Return (x, y) of the center of cell containing provided text 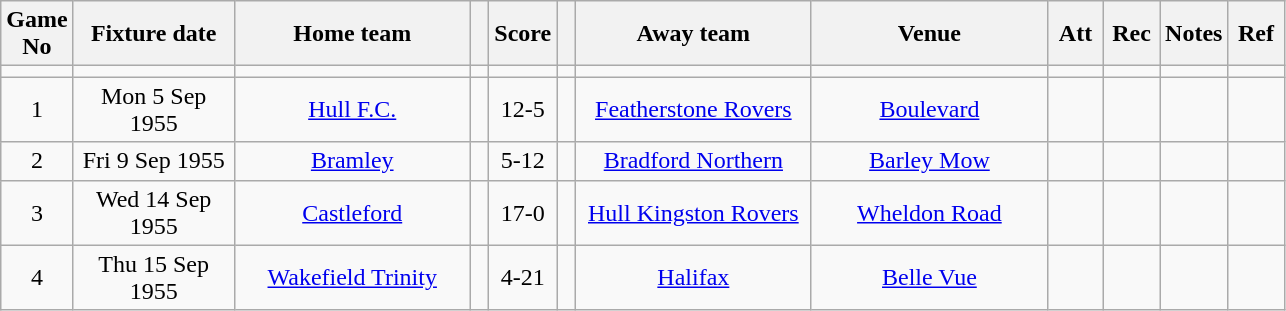
Venue (929, 34)
Away team (693, 34)
Mon 5 Sep 1955 (154, 110)
Rec (1132, 34)
Wed 14 Sep 1955 (154, 212)
Castleford (352, 212)
12-5 (523, 110)
Hull Kingston Rovers (693, 212)
Notes (1194, 34)
Boulevard (929, 110)
Bramley (352, 161)
Bradford Northern (693, 161)
Wakefield Trinity (352, 278)
Belle Vue (929, 278)
Score (523, 34)
5-12 (523, 161)
Ref (1256, 34)
1 (37, 110)
Halifax (693, 278)
Thu 15 Sep 1955 (154, 278)
Home team (352, 34)
Fixture date (154, 34)
4 (37, 278)
Att (1075, 34)
Hull F.C. (352, 110)
17-0 (523, 212)
2 (37, 161)
Fri 9 Sep 1955 (154, 161)
Featherstone Rovers (693, 110)
Wheldon Road (929, 212)
Game No (37, 34)
4-21 (523, 278)
Barley Mow (929, 161)
3 (37, 212)
